Identify which cell holds the provided text, then report its (X, Y) central coordinate. 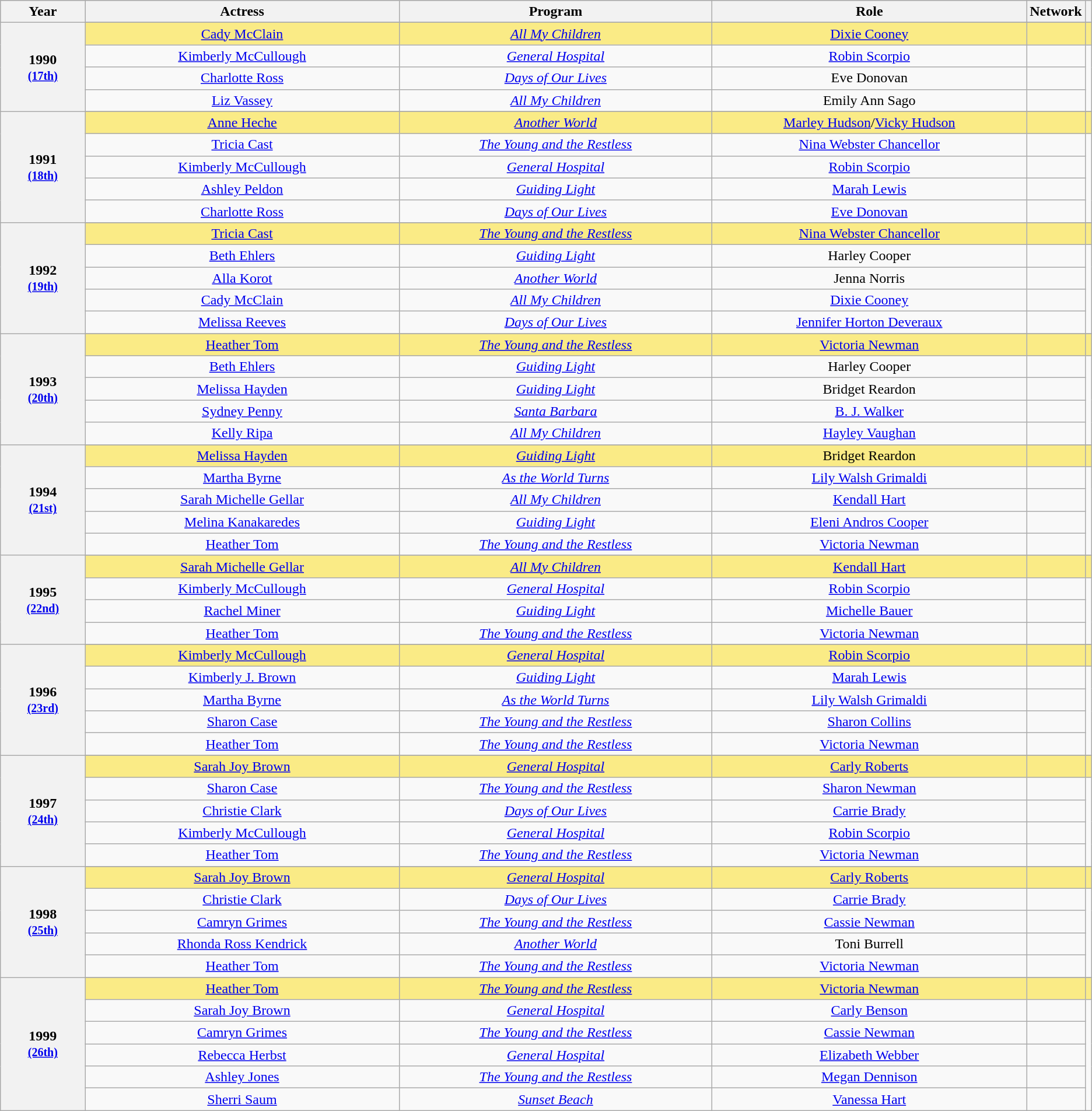
Ashley Jones (242, 1077)
Rachel Miner (242, 611)
Sherri Saum (242, 1099)
1990 (17th) (43, 67)
Kelly Ripa (242, 433)
Rhonda Ross Kendrick (242, 944)
Sharon Collins (869, 722)
Elizabeth Webber (869, 1055)
Alla Korot (242, 278)
Jennifer Horton Deveraux (869, 323)
Year (43, 12)
Jenna Norris (869, 278)
Program (555, 12)
Sunset Beach (555, 1099)
1991 (18th) (43, 167)
Toni Burrell (869, 944)
Liz Vassey (242, 100)
Anne Heche (242, 122)
1993 (20th) (43, 389)
1994 (21st) (43, 500)
1995 (22nd) (43, 600)
Melina Kanakaredes (242, 522)
Michelle Bauer (869, 611)
Marley Hudson/Vicky Hudson (869, 122)
1992 (19th) (43, 278)
Sydney Penny (242, 411)
Network (1056, 12)
Emily Ann Sago (869, 100)
Santa Barbara (555, 411)
B. J. Walker (869, 411)
1998 (25th) (43, 921)
1997 (24th) (43, 811)
Sharon Newman (869, 788)
Hayley Vaughan (869, 433)
Melissa Reeves (242, 323)
Megan Dennison (869, 1077)
Kimberly J. Brown (242, 678)
Role (869, 12)
Rebecca Herbst (242, 1055)
Actress (242, 12)
Carly Benson (869, 1011)
Eleni Andros Cooper (869, 522)
1999 (26th) (43, 1044)
Vanessa Hart (869, 1099)
Ashley Peldon (242, 189)
1996 (23rd) (43, 700)
